Capture the cell that displays the provided text and extract its [X, Y] central coordinate. 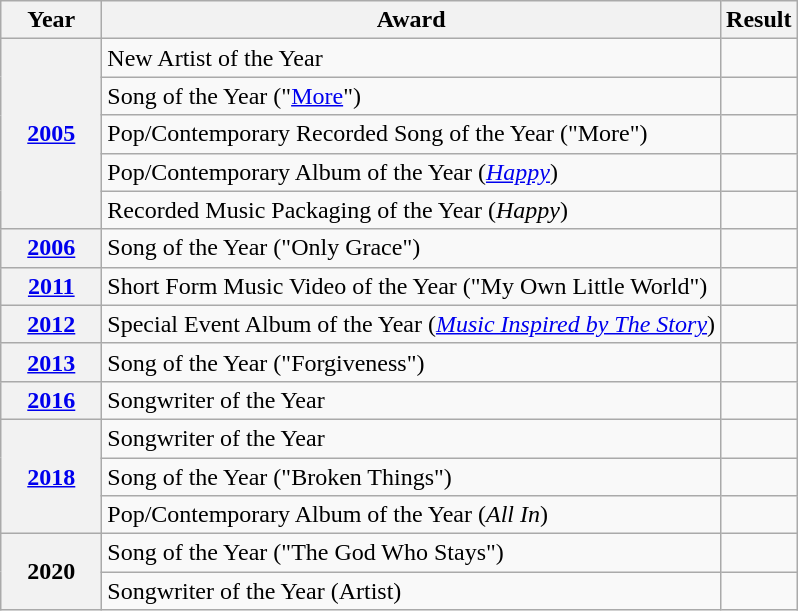
Song of the Year ("The God Who Stays") [412, 553]
2005 [52, 134]
Recorded Music Packaging of the Year (Happy) [412, 210]
New Artist of the Year [412, 58]
2016 [52, 400]
Year [52, 20]
2006 [52, 248]
Song of the Year ("More") [412, 96]
Songwriter of the Year (Artist) [412, 591]
Pop/Contemporary Album of the Year (All In) [412, 515]
Song of the Year ("Forgiveness") [412, 362]
2011 [52, 286]
Pop/Contemporary Recorded Song of the Year ("More") [412, 134]
Song of the Year ("Only Grace") [412, 248]
Special Event Album of the Year (Music Inspired by The Story) [412, 324]
2012 [52, 324]
2013 [52, 362]
2018 [52, 476]
Pop/Contemporary Album of the Year (Happy) [412, 172]
2020 [52, 572]
Award [412, 20]
Short Form Music Video of the Year ("My Own Little World") [412, 286]
Song of the Year ("Broken Things") [412, 477]
Result [759, 20]
